Locate the cell with the specified text and output its (X, Y) center coordinate. 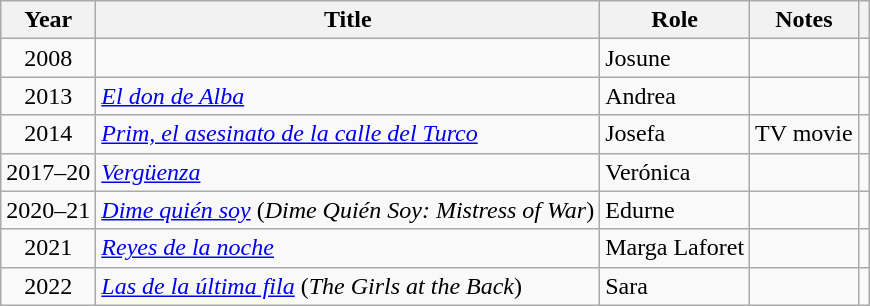
Marga Laforet (675, 248)
2022 (48, 286)
Josefa (675, 134)
Prim, el asesinato de la calle del Turco (348, 134)
TV movie (804, 134)
Year (48, 20)
El don de Alba (348, 96)
Dime quién soy (Dime Quién Soy: Mistress of War) (348, 210)
Notes (804, 20)
Role (675, 20)
Edurne (675, 210)
Las de la última fila (The Girls at the Back) (348, 286)
2008 (48, 58)
Reyes de la noche (348, 248)
Vergüenza (348, 172)
Verónica (675, 172)
Andrea (675, 96)
2017–20 (48, 172)
Title (348, 20)
Josune (675, 58)
Sara (675, 286)
2020–21 (48, 210)
2013 (48, 96)
2014 (48, 134)
2021 (48, 248)
